Extract the (X, Y) coordinate from the center of the cell holding the provided text.  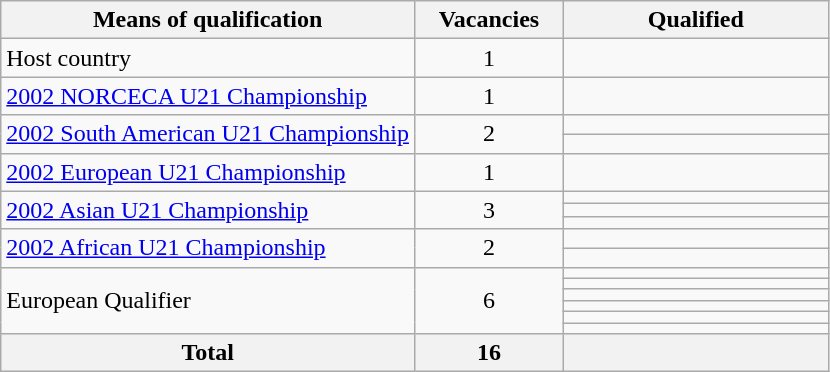
European Qualifier (208, 300)
Host country (208, 58)
Vacancies (488, 20)
Qualified (696, 20)
16 (488, 353)
2002 European U21 Championship (208, 172)
2002 Asian U21 Championship (208, 210)
2002 African U21 Championship (208, 248)
Total (208, 353)
2002 South American U21 Championship (208, 134)
2002 NORCECA U21 Championship (208, 96)
Means of qualification (208, 20)
6 (488, 300)
3 (488, 210)
